For the text-containing cell, return its midpoint in (X, Y) coordinate format. 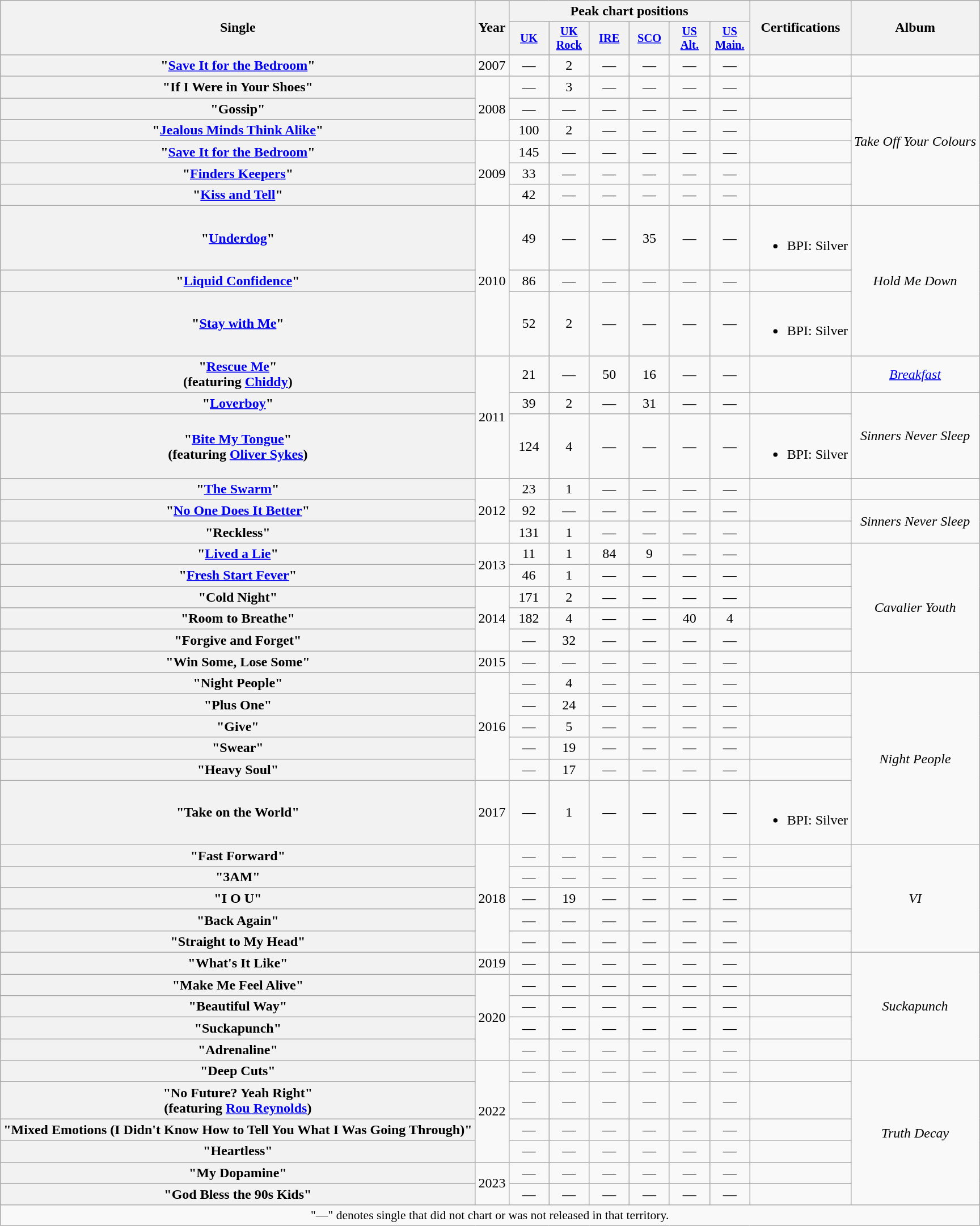
"Give" (238, 726)
"Kiss and Tell" (238, 195)
"Swear" (238, 748)
Year (492, 28)
"Take on the World" (238, 812)
2013 (492, 564)
Certifications (800, 28)
Peak chart positions (630, 11)
"Straight to My Head" (238, 941)
24 (569, 705)
"Lived a Lie" (238, 553)
2022 (492, 1111)
Breakfast (915, 374)
32 (569, 640)
SCO (650, 39)
2017 (492, 812)
US Alt. (690, 39)
"Stay with Me" (238, 323)
17 (569, 770)
2007 (492, 65)
2016 (492, 726)
"Night People" (238, 683)
3 (569, 87)
Night People (915, 759)
Single (238, 28)
"Make Me Feel Alive" (238, 985)
Take Off Your Colours (915, 141)
9 (650, 553)
92 (529, 510)
171 (529, 597)
Suckapunch (915, 1007)
2018 (492, 898)
124 (529, 446)
131 (529, 532)
"Bite My Tongue"(featuring Oliver Sykes) (238, 446)
"Win Some, Lose Some" (238, 662)
"Reckless" (238, 532)
UK (529, 39)
2011 (492, 417)
"Heavy Soul" (238, 770)
182 (529, 619)
31 (650, 403)
Cavalier Youth (915, 607)
2015 (492, 662)
2009 (492, 174)
49 (529, 238)
IRE (609, 39)
"Suckapunch" (238, 1028)
"Loverboy" (238, 403)
"What's It Like" (238, 963)
"The Swarm" (238, 489)
33 (529, 174)
Album (915, 28)
"Deep Cuts" (238, 1071)
39 (529, 403)
"Finders Keepers" (238, 174)
35 (650, 238)
"Forgive and Forget" (238, 640)
21 (529, 374)
86 (529, 281)
"I O U" (238, 898)
2020 (492, 1017)
5 (569, 726)
52 (529, 323)
145 (529, 152)
"If I Were in Your Shoes" (238, 87)
"No Future? Yeah Right"(featuring Rou Reynolds) (238, 1100)
"Fresh Start Fever" (238, 576)
"My Dopamine" (238, 1173)
"Plus One" (238, 705)
84 (609, 553)
"Fast Forward" (238, 855)
US Main. (729, 39)
"Room to Breathe" (238, 619)
"Gossip" (238, 109)
2012 (492, 510)
"Adrenaline" (238, 1050)
UK Rock (569, 39)
50 (609, 374)
"3AM" (238, 877)
"No One Does It Better" (238, 510)
2019 (492, 963)
"Back Again" (238, 920)
2010 (492, 281)
"Mixed Emotions (I Didn't Know How to Tell You What I Was Going Through)" (238, 1130)
"Heartless" (238, 1151)
"Rescue Me"(featuring Chiddy) (238, 374)
Hold Me Down (915, 281)
11 (529, 553)
40 (690, 619)
100 (529, 130)
2008 (492, 109)
23 (529, 489)
"Underdog" (238, 238)
"—" denotes single that did not chart or was not released in that territory. (490, 1215)
42 (529, 195)
"Liquid Confidence" (238, 281)
VI (915, 898)
46 (529, 576)
"God Bless the 90s Kids" (238, 1194)
"Jealous Minds Think Alike" (238, 130)
2023 (492, 1183)
2014 (492, 619)
16 (650, 374)
Truth Decay (915, 1133)
"Beautiful Way" (238, 1007)
"Cold Night" (238, 597)
